Pinpoint the cell where the given text exists, returning its [X, Y] midpoint coordinate. 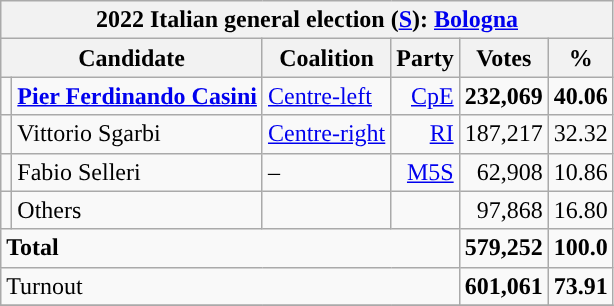
RI [425, 134]
73.91 [580, 286]
Coalition [326, 58]
Party [425, 58]
Others [138, 210]
40.06 [580, 96]
62,908 [504, 172]
Centre-right [326, 134]
10.86 [580, 172]
Fabio Selleri [138, 172]
% [580, 58]
Turnout [230, 286]
187,217 [504, 134]
232,069 [504, 96]
Votes [504, 58]
CpE [425, 96]
97,868 [504, 210]
579,252 [504, 248]
– [326, 172]
100.0 [580, 248]
Vittorio Sgarbi [138, 134]
16.80 [580, 210]
M5S [425, 172]
Candidate [132, 58]
Total [230, 248]
2022 Italian general election (S): Bologna [308, 20]
Centre-left [326, 96]
601,061 [504, 286]
32.32 [580, 134]
Pier Ferdinando Casini [138, 96]
